Output the [X, Y] coordinate of the center of the cell containing the given text.  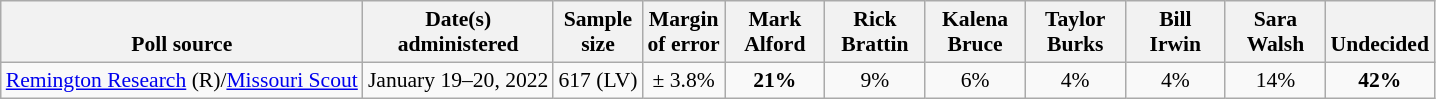
TaylorBurks [1075, 32]
21% [775, 80]
RickBrattin [875, 32]
MarkAlford [775, 32]
42% [1380, 80]
6% [975, 80]
Samplesize [598, 32]
Marginof error [684, 32]
Poll source [182, 32]
± 3.8% [684, 80]
KalenaBruce [975, 32]
Date(s)administered [458, 32]
9% [875, 80]
SaraWalsh [1275, 32]
Undecided [1380, 32]
January 19–20, 2022 [458, 80]
BillIrwin [1175, 32]
617 (LV) [598, 80]
Remington Research (R)/Missouri Scout [182, 80]
14% [1275, 80]
